Capture the cell that displays the provided text and extract its [X, Y] central coordinate. 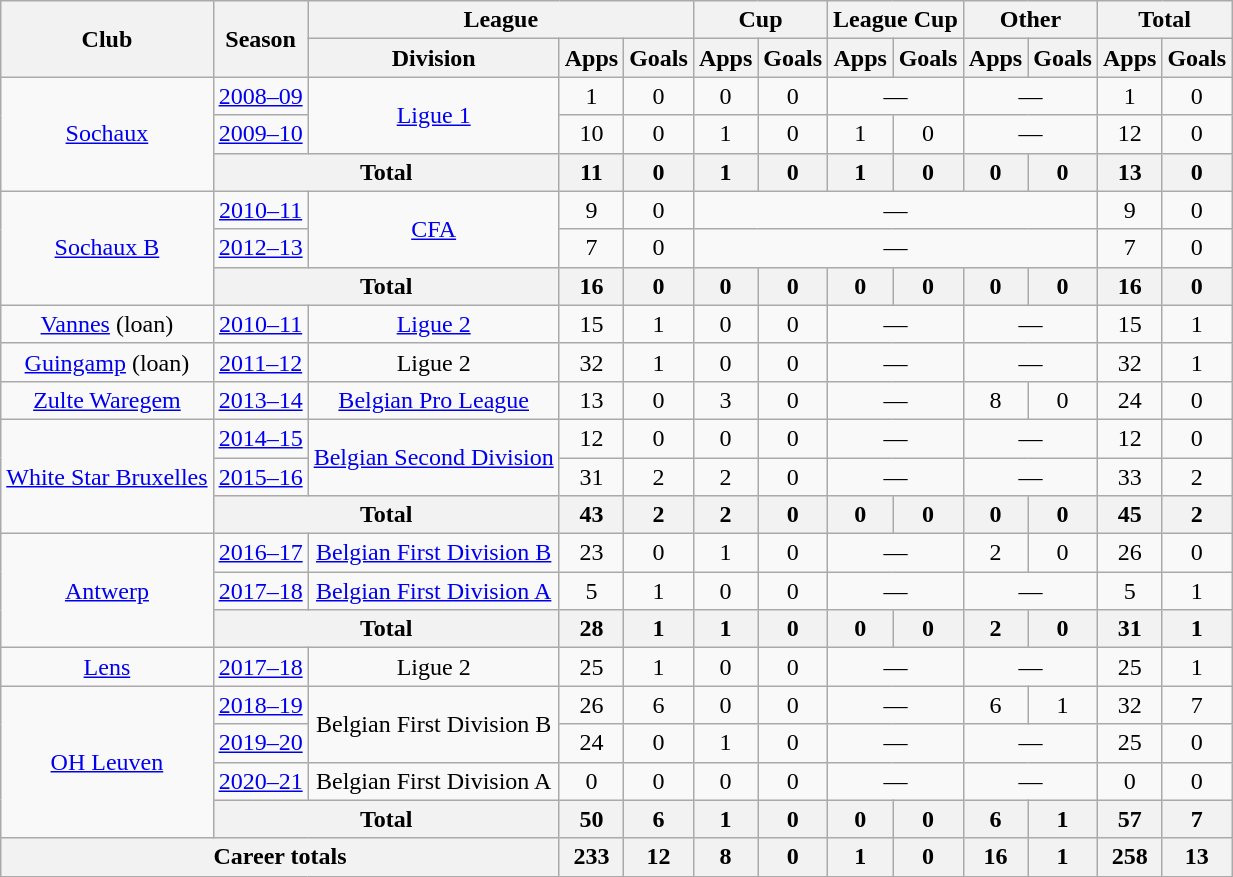
2019–20 [260, 743]
Belgian Second Division [434, 457]
2020–21 [260, 781]
23 [591, 553]
OH Leuven [107, 762]
2013–14 [260, 400]
10 [591, 134]
2016–17 [260, 553]
2014–15 [260, 438]
Sochaux [107, 134]
League [500, 20]
Career totals [280, 857]
2012–13 [260, 248]
White Star Bruxelles [107, 476]
43 [591, 515]
2011–12 [260, 362]
Lens [107, 667]
2008–09 [260, 96]
Division [434, 58]
Zulte Waregem [107, 400]
45 [1129, 515]
CFA [434, 229]
2009–10 [260, 134]
Ligue 1 [434, 115]
28 [591, 629]
Guingamp (loan) [107, 362]
2015–16 [260, 477]
11 [591, 172]
League Cup [896, 20]
Cup [760, 20]
Belgian Pro League [434, 400]
57 [1129, 819]
Vannes (loan) [107, 324]
Club [107, 39]
233 [591, 857]
2018–19 [260, 705]
3 [725, 400]
Other [1030, 20]
Antwerp [107, 591]
Season [260, 39]
Sochaux B [107, 248]
50 [591, 819]
33 [1129, 477]
258 [1129, 857]
